Output the (X, Y) coordinate of the center of the cell containing the given text.  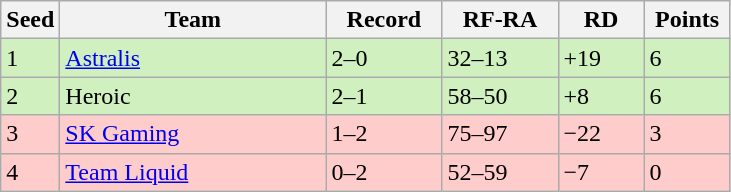
Record (384, 20)
−22 (601, 134)
SK Gaming (193, 134)
RF-RA (500, 20)
1 (30, 58)
32–13 (500, 58)
Heroic (193, 96)
−7 (601, 172)
Team Liquid (193, 172)
Team (193, 20)
Seed (30, 20)
0 (687, 172)
58–50 (500, 96)
2–1 (384, 96)
+8 (601, 96)
RD (601, 20)
75–97 (500, 134)
4 (30, 172)
Astralis (193, 58)
+19 (601, 58)
1–2 (384, 134)
52–59 (500, 172)
2 (30, 96)
0–2 (384, 172)
Points (687, 20)
2–0 (384, 58)
